For the text-containing cell, return its midpoint in [x, y] coordinate format. 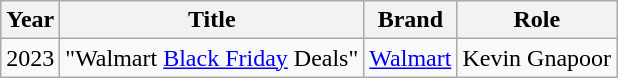
Brand [410, 20]
Role [537, 20]
"Walmart Black Friday Deals" [212, 58]
Title [212, 20]
Kevin Gnapoor [537, 58]
Walmart [410, 58]
Year [30, 20]
2023 [30, 58]
